Determine the (x, y) coordinate at the center of the cell enclosing the given text.  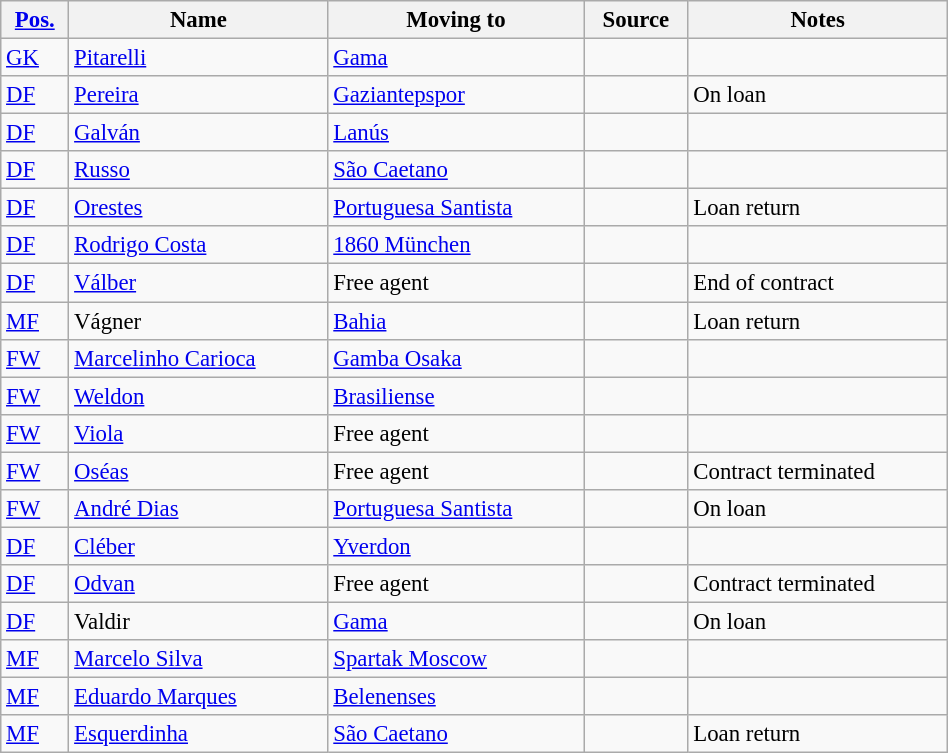
1860 München (456, 245)
Orestes (198, 208)
Oséas (198, 471)
Marcelinho Carioca (198, 358)
Pereira (198, 95)
Brasiliense (456, 396)
End of contract (818, 283)
Valdir (198, 621)
Yverdon (456, 546)
Viola (198, 433)
Válber (198, 283)
Odvan (198, 584)
Vágner (198, 321)
Esquerdinha (198, 734)
Gaziantepspor (456, 95)
Belenenses (456, 697)
GK (35, 58)
Galván (198, 133)
Name (198, 20)
Cléber (198, 546)
Source (636, 20)
Gamba Osaka (456, 358)
Notes (818, 20)
Pos. (35, 20)
André Dias (198, 509)
Marcelo Silva (198, 659)
Eduardo Marques (198, 697)
Pitarelli (198, 58)
Russo (198, 170)
Bahia (456, 321)
Rodrigo Costa (198, 245)
Moving to (456, 20)
Weldon (198, 396)
Lanús (456, 133)
Spartak Moscow (456, 659)
